Output the [X, Y] coordinate of the center of the cell containing the given text.  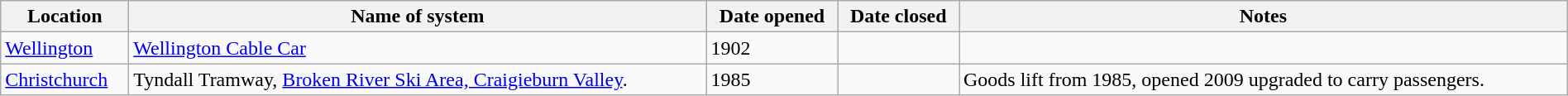
Christchurch [65, 79]
Name of system [418, 17]
Tyndall Tramway, Broken River Ski Area, Craigieburn Valley. [418, 79]
1985 [772, 79]
Date opened [772, 17]
Goods lift from 1985, opened 2009 upgraded to carry passengers. [1264, 79]
Notes [1264, 17]
Date closed [898, 17]
1902 [772, 48]
Wellington Cable Car [418, 48]
Wellington [65, 48]
Location [65, 17]
